Extract the [x, y] coordinate from the center of the cell holding the provided text.  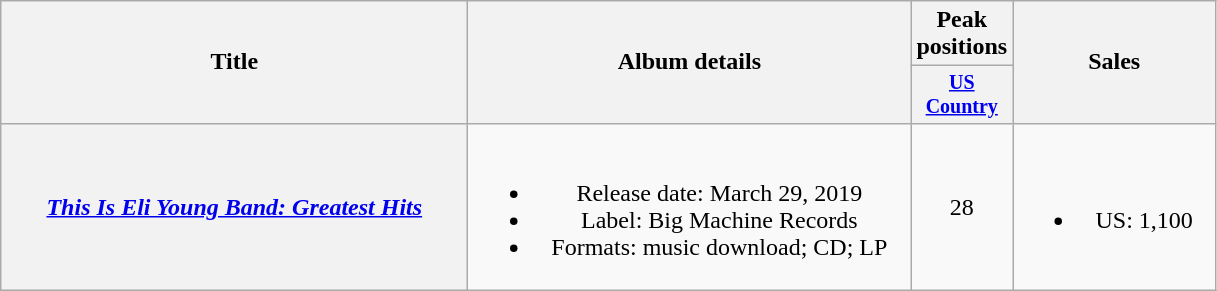
Release date: March 29, 2019Label: Big Machine RecordsFormats: music download; CD; LP [690, 206]
Album details [690, 62]
28 [962, 206]
This Is Eli Young Band: Greatest Hits [234, 206]
Sales [1114, 62]
US: 1,100 [1114, 206]
Peak positions [962, 34]
US Country [962, 94]
Title [234, 62]
